Return (x, y) of the center of cell containing provided text 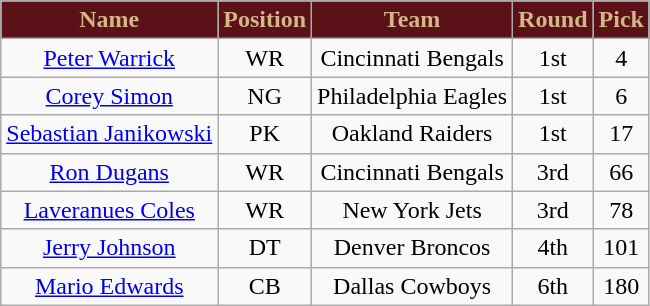
4th (553, 248)
6 (621, 96)
66 (621, 172)
78 (621, 210)
Oakland Raiders (412, 134)
PK (265, 134)
Corey Simon (110, 96)
Philadelphia Eagles (412, 96)
Ron Dugans (110, 172)
6th (553, 286)
Mario Edwards (110, 286)
Sebastian Janikowski (110, 134)
101 (621, 248)
New York Jets (412, 210)
Position (265, 20)
Denver Broncos (412, 248)
Peter Warrick (110, 58)
DT (265, 248)
Pick (621, 20)
NG (265, 96)
Dallas Cowboys (412, 286)
Jerry Johnson (110, 248)
Laveranues Coles (110, 210)
CB (265, 286)
180 (621, 286)
Team (412, 20)
Name (110, 20)
17 (621, 134)
4 (621, 58)
Round (553, 20)
